Detect which cell encompasses the target text, then output its (x, y) center coordinate. 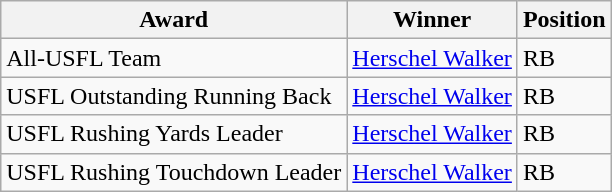
Winner (432, 20)
Award (174, 20)
USFL Rushing Yards Leader (174, 134)
USFL Rushing Touchdown Leader (174, 172)
All-USFL Team (174, 58)
USFL Outstanding Running Back (174, 96)
Position (564, 20)
